Output the (X, Y) coordinate of the center of the cell containing the given text.  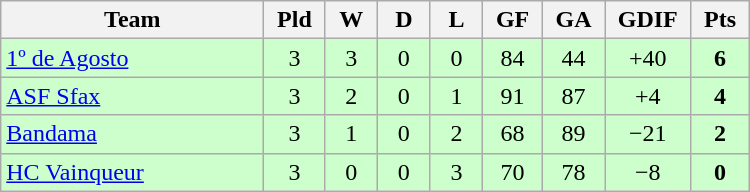
GF (513, 20)
78 (573, 172)
ASF Sfax (132, 96)
D (404, 20)
+4 (648, 96)
1º de Agosto (132, 58)
91 (513, 96)
W (352, 20)
+40 (648, 58)
Team (132, 20)
68 (513, 134)
44 (573, 58)
GDIF (648, 20)
GA (573, 20)
89 (573, 134)
L (456, 20)
−21 (648, 134)
Bandama (132, 134)
Pld (294, 20)
−8 (648, 172)
4 (720, 96)
HC Vainqueur (132, 172)
70 (513, 172)
87 (573, 96)
84 (513, 58)
6 (720, 58)
Pts (720, 20)
